Locate the cell with the specified text and output its (X, Y) center coordinate. 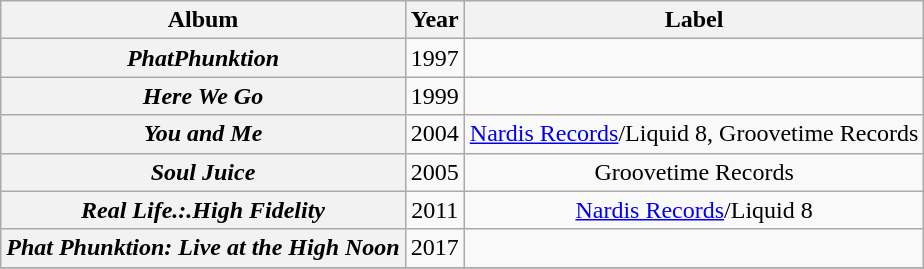
Here We Go (203, 96)
Soul Juice (203, 172)
2011 (434, 210)
Real Life.:.High Fidelity (203, 210)
Nardis Records/Liquid 8, Groovetime Records (694, 134)
Year (434, 20)
Phat Phunktion: Live at the High Noon (203, 248)
You and Me (203, 134)
PhatPhunktion (203, 58)
Album (203, 20)
2004 (434, 134)
Nardis Records/Liquid 8 (694, 210)
Label (694, 20)
1999 (434, 96)
1997 (434, 58)
Groovetime Records (694, 172)
2017 (434, 248)
2005 (434, 172)
